Determine the (X, Y) coordinate at the center of the cell enclosing the given text.  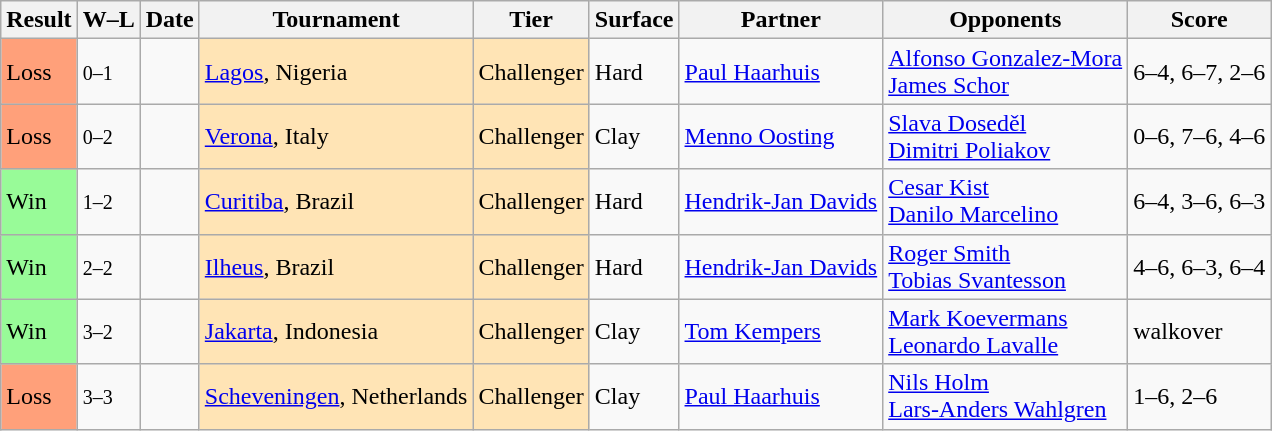
3–2 (108, 332)
0–6, 7–6, 4–6 (1200, 136)
3–3 (108, 396)
Roger Smith Tobias Svantesson (1006, 266)
W–L (108, 20)
Score (1200, 20)
Opponents (1006, 20)
6–4, 6–7, 2–6 (1200, 72)
Alfonso Gonzalez-Mora James Schor (1006, 72)
Curitiba, Brazil (336, 202)
1–6, 2–6 (1200, 396)
Date (170, 20)
Ilheus, Brazil (336, 266)
Jakarta, Indonesia (336, 332)
2–2 (108, 266)
4–6, 6–3, 6–4 (1200, 266)
0–2 (108, 136)
Partner (781, 20)
Tom Kempers (781, 332)
0–1 (108, 72)
Result (39, 20)
1–2 (108, 202)
Scheveningen, Netherlands (336, 396)
Cesar Kist Danilo Marcelino (1006, 202)
Nils Holm Lars-Anders Wahlgren (1006, 396)
Tier (531, 20)
walkover (1200, 332)
Menno Oosting (781, 136)
Tournament (336, 20)
6–4, 3–6, 6–3 (1200, 202)
Slava Doseděl Dimitri Poliakov (1006, 136)
Lagos, Nigeria (336, 72)
Verona, Italy (336, 136)
Surface (634, 20)
Mark Koevermans Leonardo Lavalle (1006, 332)
